From the cell containing the given text, extract its center point as (x, y) coordinate. 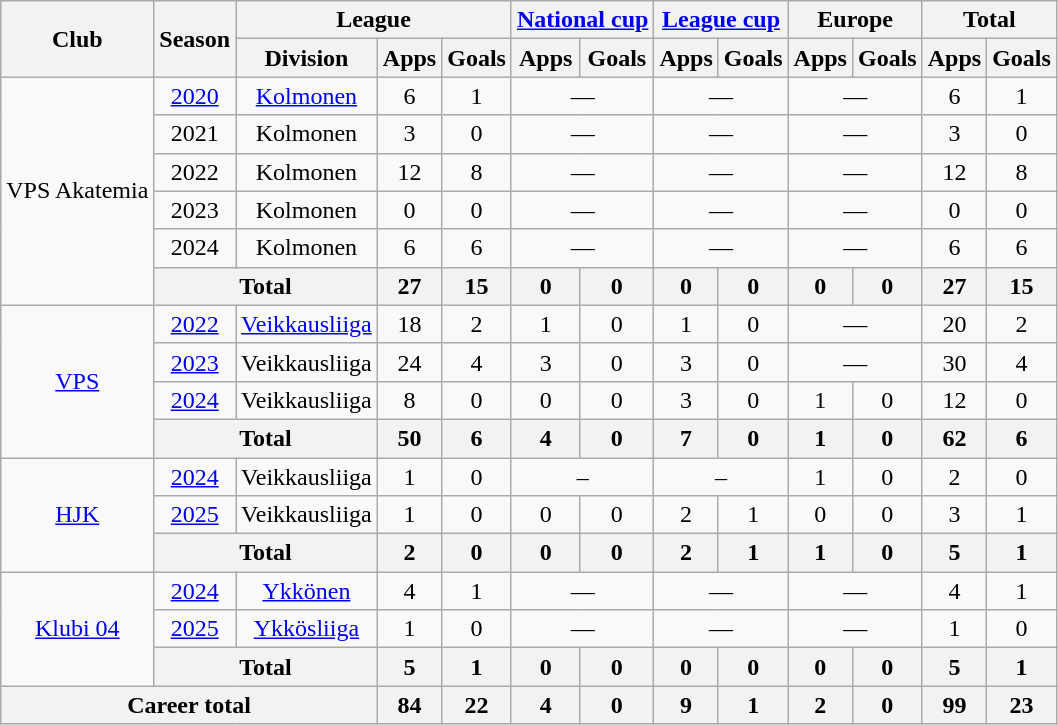
VPS Akatemia (78, 191)
League (374, 20)
99 (954, 705)
50 (409, 438)
18 (409, 324)
Ykkösliiga (307, 629)
20 (954, 324)
24 (409, 362)
Career total (190, 705)
Season (195, 39)
National cup (582, 20)
30 (954, 362)
Ykkönen (307, 591)
Division (307, 58)
2020 (195, 96)
7 (686, 438)
84 (409, 705)
Klubi 04 (78, 629)
9 (686, 705)
62 (954, 438)
22 (477, 705)
HJK (78, 515)
Club (78, 39)
2021 (195, 134)
Europe (855, 20)
23 (1022, 705)
VPS (78, 381)
League cup (721, 20)
